Locate the cell with the specified text and output its [x, y] center coordinate. 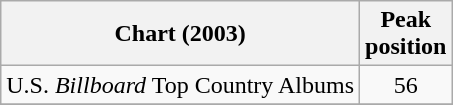
Peakposition [406, 34]
56 [406, 85]
U.S. Billboard Top Country Albums [180, 85]
Chart (2003) [180, 34]
